From the cell containing the given text, extract its center point as [X, Y] coordinate. 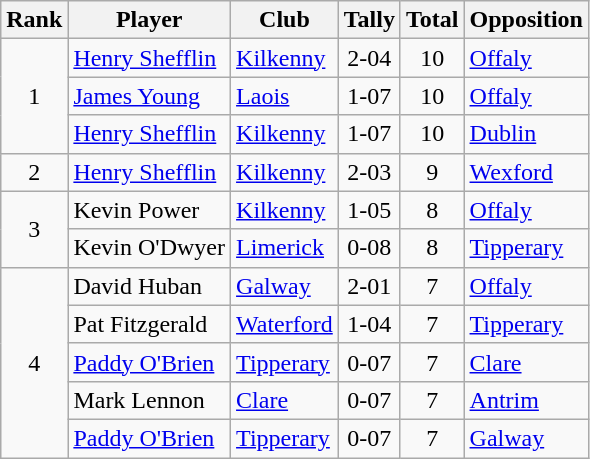
Laois [285, 96]
Rank [34, 20]
Dublin [526, 134]
3 [34, 229]
2-01 [369, 286]
2-04 [369, 58]
Pat Fitzgerald [150, 324]
David Huban [150, 286]
1-05 [369, 210]
James Young [150, 96]
1-04 [369, 324]
Antrim [526, 400]
Limerick [285, 248]
Mark Lennon [150, 400]
2 [34, 172]
Waterford [285, 324]
Club [285, 20]
Kevin Power [150, 210]
2-03 [369, 172]
0-08 [369, 248]
Kevin O'Dwyer [150, 248]
4 [34, 362]
1 [34, 96]
Tally [369, 20]
9 [432, 172]
Player [150, 20]
Total [432, 20]
Wexford [526, 172]
Opposition [526, 20]
